Identify which cell holds the provided text, then report its [x, y] central coordinate. 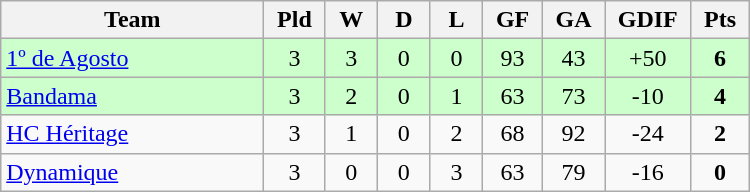
HC Héritage [132, 134]
-10 [648, 96]
Team [132, 20]
-16 [648, 172]
4 [720, 96]
L [456, 20]
GF [513, 20]
W [352, 20]
Pts [720, 20]
GA [573, 20]
93 [513, 58]
6 [720, 58]
92 [573, 134]
Dynamique [132, 172]
-24 [648, 134]
Bandama [132, 96]
+50 [648, 58]
1º de Agosto [132, 58]
79 [573, 172]
D [404, 20]
68 [513, 134]
GDIF [648, 20]
43 [573, 58]
Pld [294, 20]
73 [573, 96]
